Identify which cell holds the provided text, then report its [x, y] central coordinate. 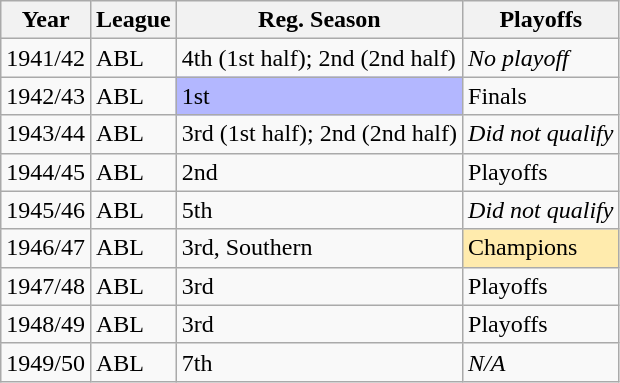
1942/43 [46, 96]
7th [319, 362]
1944/45 [46, 172]
1947/48 [46, 286]
5th [319, 210]
3rd (1st half); 2nd (2nd half) [319, 134]
1945/46 [46, 210]
1949/50 [46, 362]
4th (1st half); 2nd (2nd half) [319, 58]
N/A [541, 362]
Year [46, 20]
Reg. Season [319, 20]
No playoff [541, 58]
3rd, Southern [319, 248]
Champions [541, 248]
1946/47 [46, 248]
League [133, 20]
Finals [541, 96]
1st [319, 96]
1943/44 [46, 134]
1948/49 [46, 324]
1941/42 [46, 58]
2nd [319, 172]
